Pinpoint the cell where the given text exists, returning its [x, y] midpoint coordinate. 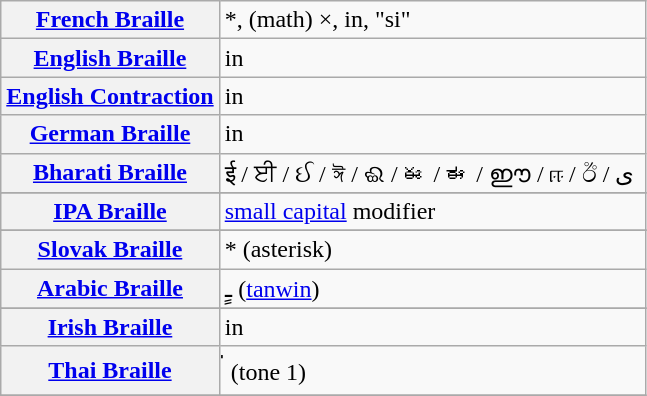
* (asterisk) [432, 250]
่ (tone 1) [432, 370]
ـٍ (tanwin) [432, 289]
Irish Braille [110, 327]
English Braille [110, 58]
Slovak Braille [110, 250]
IPA Braille [110, 212]
French Braille [110, 20]
small capital modifier [432, 212]
German Braille [110, 134]
English Contraction [110, 96]
Bharati Braille [110, 173]
ई / ਈ / ઈ / ঈ / ଈ / ఈ / ಈ / ഈ / ஈ / ඊ / ی ‎ [432, 173]
Thai Braille [110, 370]
*, (math) ×, in, "si" [432, 20]
Arabic Braille [110, 289]
